Pinpoint the cell where the given text exists, returning its [X, Y] midpoint coordinate. 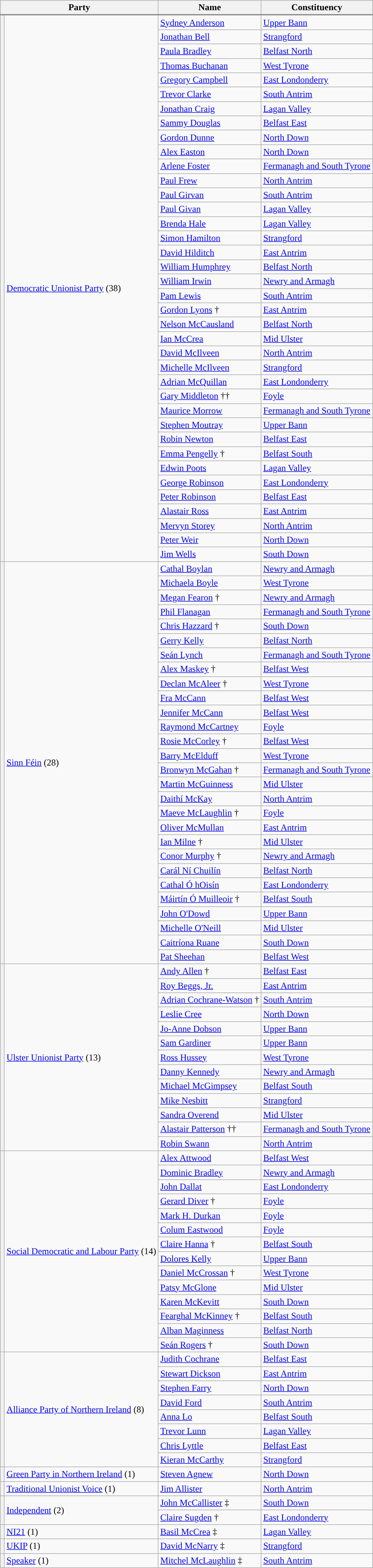
John Dallat [210, 1187]
Trevor Lunn [210, 1431]
Jim Allister [210, 1489]
Claire Hanna † [210, 1244]
Paul Frew [210, 181]
Michelle McIlveen [210, 367]
Sandra Overend [210, 1115]
Claire Sugden † [210, 1517]
Roy Beggs, Jr. [210, 985]
Michaela Boyle [210, 583]
Michael McGimpsey [210, 1086]
Simon Hamilton [210, 238]
Colum Eastwood [210, 1230]
Judith Cochrane [210, 1359]
Barry McElduff [210, 756]
Conor Murphy † [210, 856]
Paul Givan [210, 209]
John O'Dowd [210, 914]
David McNarry ‡ [210, 1546]
Alex Easton [210, 152]
Mike Nesbitt [210, 1100]
Traditional Unionist Voice (1) [81, 1489]
Danny Kennedy [210, 1072]
Cathal Boylan [210, 569]
Ross Hussey [210, 1057]
Pam Lewis [210, 296]
Ian McCrea [210, 339]
Trevor Clarke [210, 94]
Daithí McKay [210, 799]
Speaker (1) [81, 1560]
Anna Lo [210, 1417]
Máirtín Ó Muilleoir † [210, 899]
Jim Wells [210, 554]
Alastair Ross [210, 511]
David Ford [210, 1402]
Peter Robinson [210, 497]
Gordon Lyons † [210, 310]
Stewart Dickson [210, 1374]
Karen McKevitt [210, 1302]
Alex Attwood [210, 1158]
Democratic Unionist Party (38) [81, 289]
Social Democratic and Labour Party (14) [81, 1252]
Mervyn Storey [210, 525]
Peter Weir [210, 540]
Daniel McCrossan † [210, 1273]
Alastair Patterson †† [210, 1129]
Alex Maskey † [210, 669]
Gerard Diver † [210, 1201]
Megan Fearon † [210, 597]
Adrian McQuillan [210, 382]
Leslie Cree [210, 1014]
Bronwyn McGahan † [210, 770]
Paul Girvan [210, 195]
Mark H. Durkan [210, 1216]
Alban Maginness [210, 1330]
Seán Rogers † [210, 1345]
Independent (2) [81, 1510]
Patsy McGlone [210, 1287]
Arlene Foster [210, 166]
David McIlveen [210, 353]
Seán Lynch [210, 655]
Alliance Party of Northern Ireland (8) [81, 1409]
William Humphrey [210, 267]
Stephen Farry [210, 1388]
Rosie McCorley † [210, 741]
Gordon Dunne [210, 137]
Sam Gardiner [210, 1043]
Gerry Kelly [210, 640]
Chris Hazzard † [210, 626]
NI21 (1) [81, 1532]
Robin Swann [210, 1144]
Sydney Anderson [210, 23]
Ian Milne † [210, 842]
Dolores Kelly [210, 1259]
Paula Bradley [210, 51]
Brenda Hale [210, 224]
Constituency [317, 8]
Thomas Buchanan [210, 65]
Fra McCann [210, 698]
Cathal Ó hOisín [210, 885]
Michelle O'Neill [210, 928]
Martin McGuinness [210, 784]
Carál Ní Chuilín [210, 870]
Jonathan Craig [210, 109]
Maurice Morrow [210, 411]
Emma Pengelly † [210, 454]
Adrian Cochrane-Watson † [210, 1000]
Chris Lyttle [210, 1445]
Fearghal McKinney † [210, 1316]
Party [79, 8]
Name [210, 8]
Ulster Unionist Party (13) [81, 1057]
Jennifer McCann [210, 712]
Jo-Anne Dobson [210, 1029]
Basil McCrea ‡ [210, 1532]
Maeve McLaughlin † [210, 813]
Sammy Douglas [210, 123]
Gary Middleton †† [210, 396]
John McCallister ‡ [210, 1503]
Edwin Poots [210, 468]
Stephen Moutray [210, 425]
Mitchel McLaughlin ‡ [210, 1560]
Sinn Féin (28) [81, 763]
Oliver McMullan [210, 827]
Kieran McCarthy [210, 1460]
Phil Flanagan [210, 612]
Steven Agnew [210, 1474]
Green Party in Northern Ireland (1) [81, 1474]
Gregory Campbell [210, 80]
Jonathan Bell [210, 37]
UKIP (1) [81, 1546]
David Hilditch [210, 252]
Andy Allen † [210, 971]
George Robinson [210, 482]
Pat Sheehan [210, 957]
Nelson McCausland [210, 324]
Dominic Bradley [210, 1172]
Robin Newton [210, 439]
Declan McAleer † [210, 684]
Caitríona Ruane [210, 942]
William Irwin [210, 281]
Raymond McCartney [210, 727]
